Detect which cell encompasses the target text, then output its [X, Y] center coordinate. 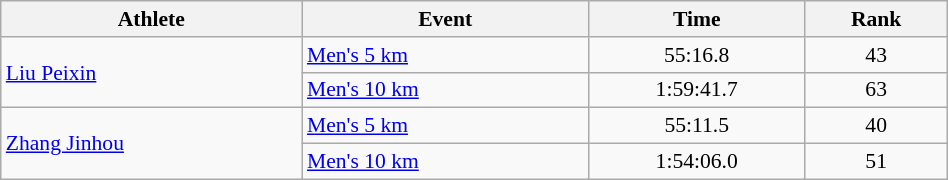
1:54:06.0 [696, 162]
Event [445, 19]
1:59:41.7 [696, 90]
Rank [876, 19]
40 [876, 126]
55:11.5 [696, 126]
Time [696, 19]
Liu Peixin [152, 72]
Athlete [152, 19]
43 [876, 55]
Zhang Jinhou [152, 144]
51 [876, 162]
55:16.8 [696, 55]
63 [876, 90]
